Scan for the cell matching the given text and deliver its (X, Y) coordinate at center. 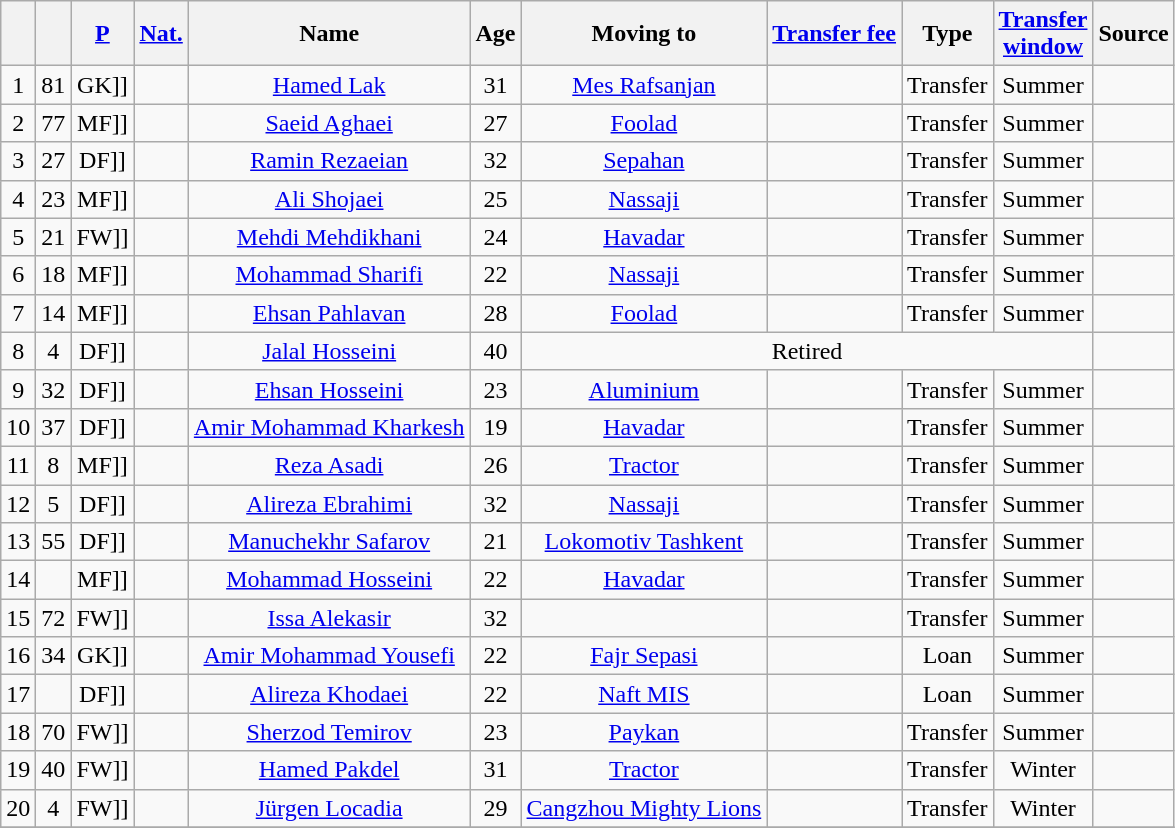
70 (54, 732)
Jalal Hosseini (329, 351)
1 (18, 85)
Moving to (644, 34)
29 (496, 808)
55 (54, 542)
2 (18, 123)
12 (18, 503)
Retired (807, 351)
Mehdi Mehdikhani (329, 237)
Alireza Ebrahimi (329, 503)
Type (948, 34)
Nat. (161, 34)
Manuchekhr Safarov (329, 542)
Mes Rafsanjan (644, 85)
Paykan (644, 732)
Ramin Rezaeian (329, 161)
26 (496, 465)
Fajr Sepasi (644, 656)
Age (496, 34)
81 (54, 85)
Source (1134, 34)
Amir Mohammad Yousefi (329, 656)
Ehsan Hosseini (329, 389)
Ehsan Pahlavan (329, 313)
34 (54, 656)
3 (18, 161)
Transfer fee (834, 34)
Sherzod Temirov (329, 732)
28 (496, 313)
Cangzhou Mighty Lions (644, 808)
Amir Mohammad Kharkesh (329, 427)
16 (18, 656)
Saeid Aghaei (329, 123)
72 (54, 618)
24 (496, 237)
15 (18, 618)
7 (18, 313)
Issa Alekasir (329, 618)
Hamed Pakdel (329, 770)
17 (18, 694)
Mohammad Sharifi (329, 275)
25 (496, 199)
13 (18, 542)
Hamed Lak (329, 85)
10 (18, 427)
Aluminium (644, 389)
37 (54, 427)
6 (18, 275)
Mohammad Hosseini (329, 580)
P (102, 34)
77 (54, 123)
Naft MIS (644, 694)
20 (18, 808)
9 (18, 389)
Name (329, 34)
Transferwindow (1043, 34)
Lokomotiv Tashkent (644, 542)
Jürgen Locadia (329, 808)
11 (18, 465)
Reza Asadi (329, 465)
Alireza Khodaei (329, 694)
Ali Shojaei (329, 199)
Sepahan (644, 161)
